Return the (x, y) coordinate for the center point of the cell that contains the specified text.  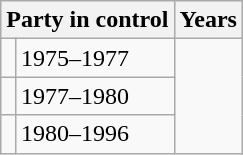
Party in control (88, 20)
1980–1996 (94, 134)
1975–1977 (94, 58)
1977–1980 (94, 96)
Years (208, 20)
